Determine the [X, Y] coordinate at the center of the cell enclosing the given text.  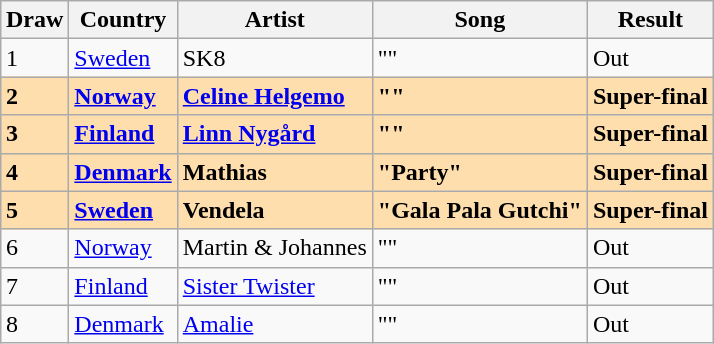
6 [34, 248]
Mathias [274, 172]
7 [34, 286]
5 [34, 210]
2 [34, 96]
Linn Nygård [274, 134]
Martin & Johannes [274, 248]
Draw [34, 20]
Result [650, 20]
8 [34, 324]
Country [123, 20]
"Gala Pala Gutchi" [480, 210]
"Party" [480, 172]
Vendela [274, 210]
4 [34, 172]
Sister Twister [274, 286]
Song [480, 20]
1 [34, 58]
Celine Helgemo [274, 96]
SK8 [274, 58]
3 [34, 134]
Amalie [274, 324]
Artist [274, 20]
